Search for the cell housing the specified text and yield its (X, Y) center coordinate. 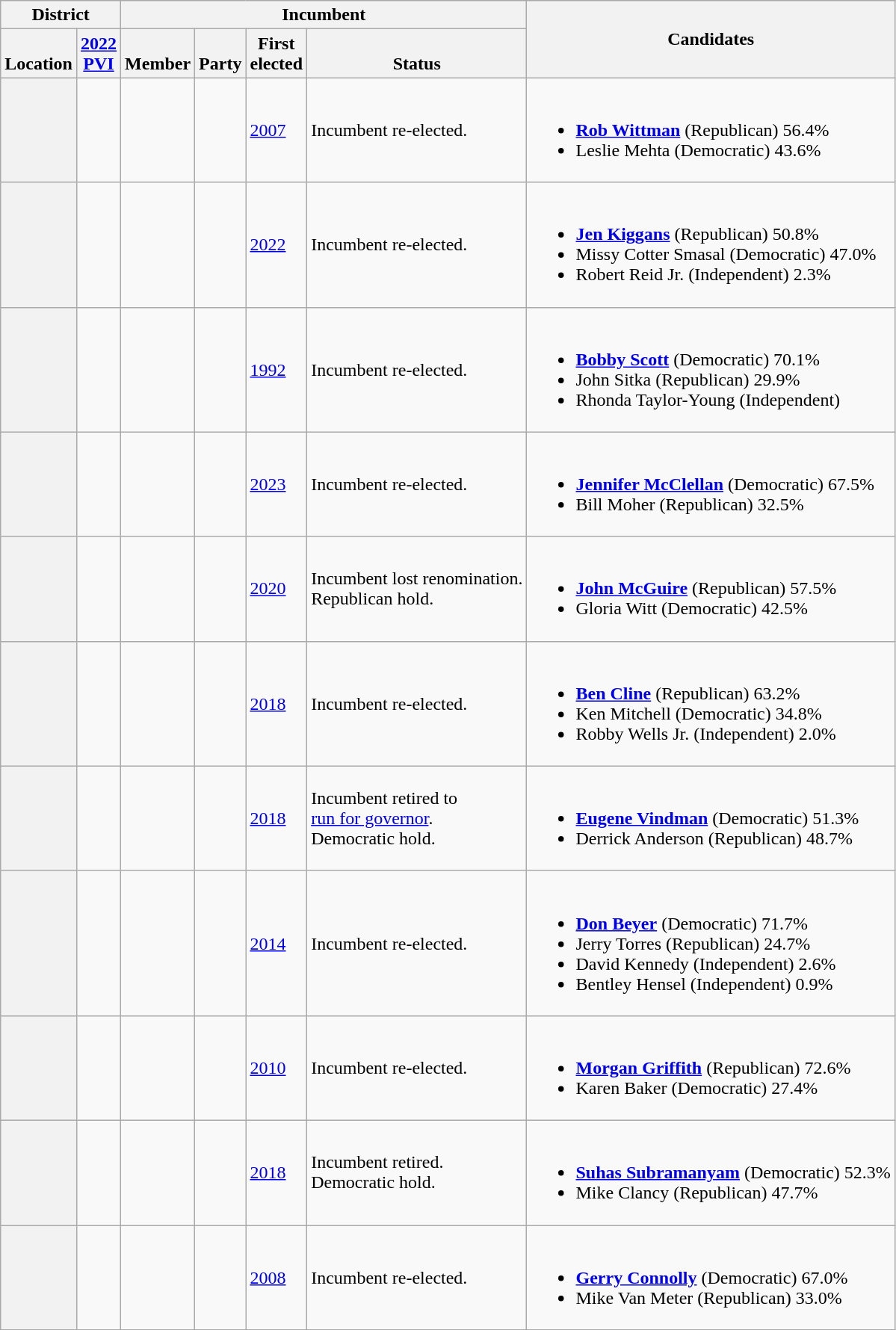
Candidates (711, 39)
Location (39, 54)
John McGuire (Republican) 57.5%Gloria Witt (Democratic) 42.5% (711, 589)
2023 (276, 484)
Status (417, 54)
Don Beyer (Democratic) 71.7%Jerry Torres (Republican) 24.7%David Kennedy (Independent) 2.6%Bentley Hensel (Independent) 0.9% (711, 943)
2007 (276, 130)
2022PVI (99, 54)
Incumbent retired.Democratic hold. (417, 1172)
Incumbent lost renomination.Republican hold. (417, 589)
Rob Wittman (Republican) 56.4%Leslie Mehta (Democratic) 43.6% (711, 130)
District (61, 15)
Suhas Subramanyam (Democratic) 52.3%Mike Clancy (Republican) 47.7% (711, 1172)
Incumbent retired torun for governor.Democratic hold. (417, 818)
Jen Kiggans (Republican) 50.8%Missy Cotter Smasal (Democratic) 47.0%Robert Reid Jr. (Independent) 2.3% (711, 245)
Morgan Griffith (Republican) 72.6%Karen Baker (Democratic) 27.4% (711, 1068)
Member (158, 54)
2020 (276, 589)
2010 (276, 1068)
1992 (276, 369)
Bobby Scott (Democratic) 70.1%John Sitka (Republican) 29.9%Rhonda Taylor-Young (Independent) (711, 369)
Ben Cline (Republican) 63.2%Ken Mitchell (Democratic) 34.8%Robby Wells Jr. (Independent) 2.0% (711, 704)
2022 (276, 245)
Party (220, 54)
Jennifer McClellan (Democratic) 67.5%Bill Moher (Republican) 32.5% (711, 484)
Incumbent (324, 15)
2014 (276, 943)
Gerry Connolly (Democratic) 67.0%Mike Van Meter (Republican) 33.0% (711, 1278)
2008 (276, 1278)
Eugene Vindman (Democratic) 51.3%Derrick Anderson (Republican) 48.7% (711, 818)
Firstelected (276, 54)
